Capture the cell that displays the provided text and extract its (X, Y) central coordinate. 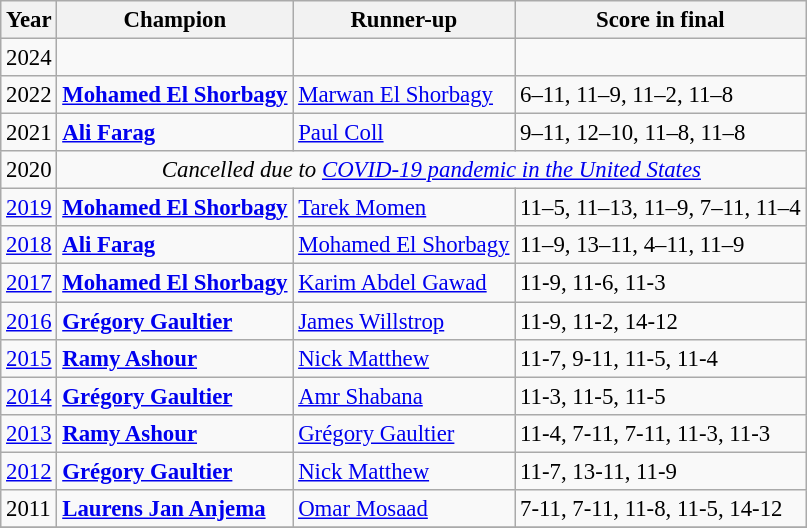
11-3, 11-5, 11-5 (660, 396)
2024 (29, 58)
2013 (29, 433)
2015 (29, 358)
9–11, 12–10, 11–8, 11–8 (660, 133)
11-7, 13-11, 11-9 (660, 471)
2017 (29, 283)
6–11, 11–9, 11–2, 11–8 (660, 95)
2016 (29, 321)
11-4, 7-11, 7-11, 11-3, 11-3 (660, 433)
2011 (29, 509)
Year (29, 20)
Tarek Momen (404, 208)
Paul Coll (404, 133)
11–5, 11–13, 11–9, 7–11, 11–4 (660, 208)
2022 (29, 95)
7-11, 7-11, 11-8, 11-5, 14-12 (660, 509)
11–9, 13–11, 4–11, 11–9 (660, 245)
2019 (29, 208)
2021 (29, 133)
2018 (29, 245)
Score in final (660, 20)
2014 (29, 396)
Champion (175, 20)
2012 (29, 471)
11-9, 11-2, 14-12 (660, 321)
Karim Abdel Gawad (404, 283)
Laurens Jan Anjema (175, 509)
James Willstrop (404, 321)
Runner-up (404, 20)
Marwan El Shorbagy (404, 95)
11-9, 11-6, 11-3 (660, 283)
Omar Mosaad (404, 509)
2020 (29, 170)
Cancelled due to COVID-19 pandemic in the United States (432, 170)
11-7, 9-11, 11-5, 11-4 (660, 358)
Amr Shabana (404, 396)
